Capture the cell that displays the provided text and extract its (x, y) central coordinate. 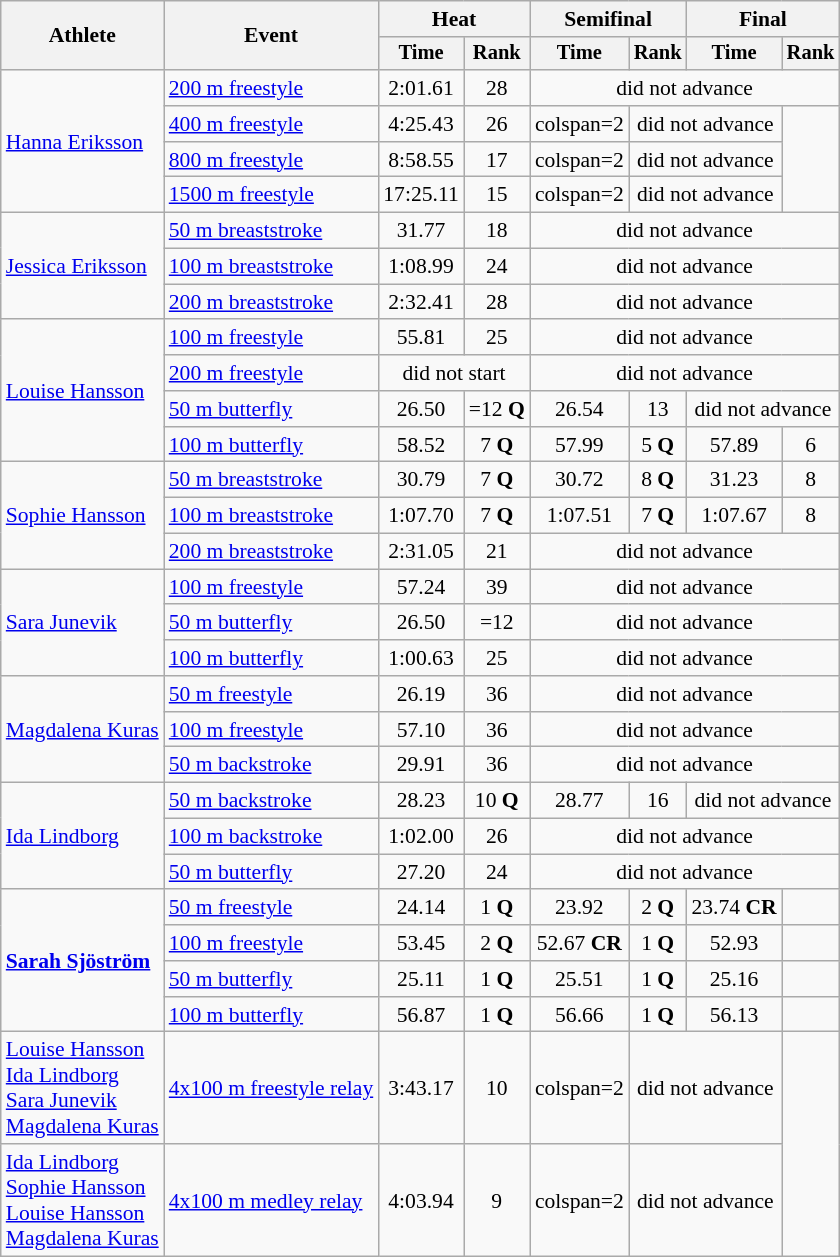
23.92 (580, 908)
2:31.05 (420, 552)
1:07.51 (580, 516)
15 (497, 195)
57.89 (734, 445)
52.67 CR (580, 943)
3:43.17 (420, 1088)
56.13 (734, 1015)
25.16 (734, 979)
1:02.00 (420, 837)
30.72 (580, 480)
9 (497, 1200)
4:03.94 (420, 1200)
39 (497, 587)
57.24 (420, 587)
Ida Lindborg (82, 836)
25.11 (420, 979)
Sophie Hansson (82, 516)
29.91 (420, 765)
1:08.99 (420, 267)
28.23 (420, 801)
26.19 (420, 694)
=12 (497, 623)
18 (497, 231)
Ida LindborgSophie HanssonLouise HanssonMagdalena Kuras (82, 1200)
Sara Junevik (82, 622)
Final (762, 19)
Heat (454, 19)
1:07.67 (734, 516)
400 m freestyle (272, 124)
16 (658, 801)
27.20 (420, 872)
2:32.41 (420, 302)
23.74 CR (734, 908)
57.99 (580, 445)
4x100 m freestyle relay (272, 1088)
800 m freestyle (272, 160)
10 (497, 1088)
24.14 (420, 908)
30.79 (420, 480)
1:00.63 (420, 658)
1500 m freestyle (272, 195)
31.77 (420, 231)
56.66 (580, 1015)
58.52 (420, 445)
10 Q (497, 801)
100 m backstroke (272, 837)
25.51 (580, 979)
13 (658, 409)
Sarah Sjöström (82, 961)
Hanna Eriksson (82, 141)
57.10 (420, 730)
Magdalena Kuras (82, 730)
28.77 (580, 801)
6 (811, 445)
56.87 (420, 1015)
Athlete (82, 36)
Louise Hansson (82, 391)
5 Q (658, 445)
8 Q (658, 480)
2:01.61 (420, 88)
Event (272, 36)
4x100 m medley relay (272, 1200)
17 (497, 160)
Louise HanssonIda LindborgSara JunevikMagdalena Kuras (82, 1088)
Jessica Eriksson (82, 266)
=12 Q (497, 409)
55.81 (420, 338)
21 (497, 552)
26.54 (580, 409)
52.93 (734, 943)
17:25.11 (420, 195)
8:58.55 (420, 160)
Semifinal (608, 19)
did not start (454, 373)
31.23 (734, 480)
53.45 (420, 943)
4:25.43 (420, 124)
1:07.70 (420, 516)
